Capture the cell that displays the provided text and extract its (x, y) central coordinate. 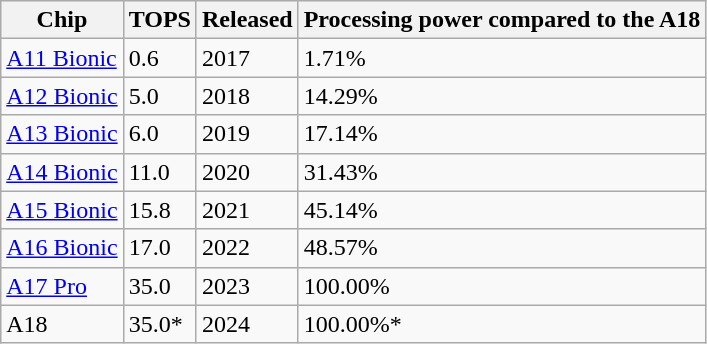
0.6 (160, 58)
2020 (247, 172)
A14 Bionic (62, 172)
A15 Bionic (62, 210)
100.00% (502, 286)
100.00%* (502, 324)
A16 Bionic (62, 248)
A18 (62, 324)
2018 (247, 96)
6.0 (160, 134)
11.0 (160, 172)
2024 (247, 324)
Processing power compared to the A18 (502, 20)
TOPS (160, 20)
2023 (247, 286)
1.71% (502, 58)
A11 Bionic (62, 58)
35.0 (160, 286)
2019 (247, 134)
31.43% (502, 172)
48.57% (502, 248)
17.14% (502, 134)
2021 (247, 210)
45.14% (502, 210)
15.8 (160, 210)
35.0* (160, 324)
Released (247, 20)
Chip (62, 20)
17.0 (160, 248)
14.29% (502, 96)
5.0 (160, 96)
A12 Bionic (62, 96)
A17 Pro (62, 286)
2022 (247, 248)
2017 (247, 58)
A13 Bionic (62, 134)
